Detect which cell encompasses the target text, then output its (X, Y) center coordinate. 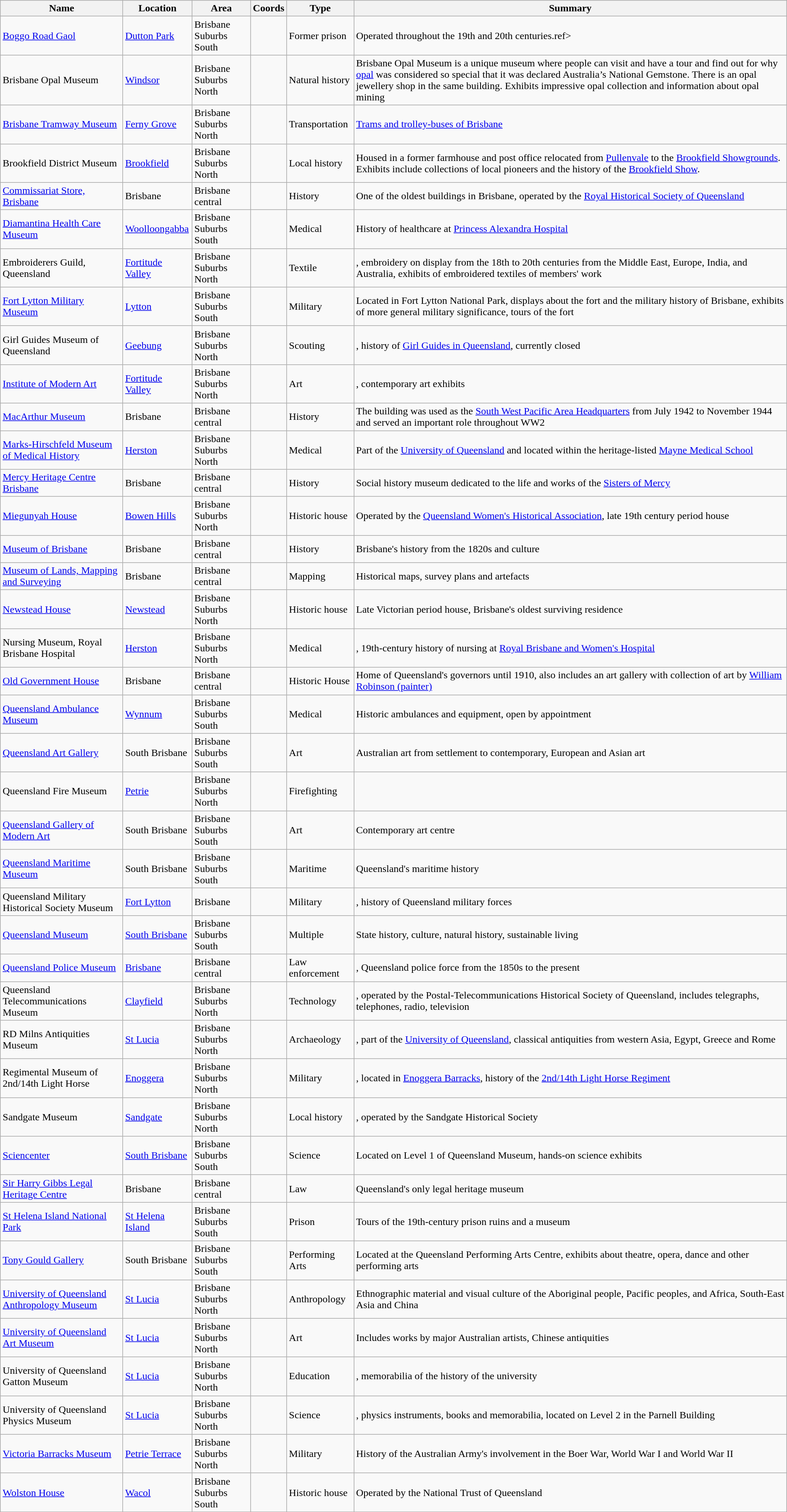
Petrie (157, 791)
Includes works by major Australian artists, Chinese antiquities (570, 1338)
Windsor (157, 80)
Queensland Gallery of Modern Art (61, 830)
Woolloongabba (157, 229)
Social history museum dedicated to the life and works of the Sisters of Mercy (570, 483)
Nursing Museum, Royal Brisbane Hospital (61, 648)
Tony Gould Gallery (61, 1260)
Clayfield (157, 1001)
Museum of Lands, Mapping and Surveying (61, 577)
Brookfield (157, 163)
St Helena Island (157, 1222)
Commissariat Store, Brisbane (61, 196)
University of Queensland Physics Museum (61, 1415)
Former prison (320, 36)
Education (320, 1376)
Queensland Fire Museum (61, 791)
Newstead (157, 609)
Queensland Police Museum (61, 967)
Queensland Maritime Museum (61, 869)
Summary (570, 8)
Location (157, 8)
Geebung (157, 345)
University of Queensland Art Museum (61, 1338)
, history of Girl Guides in Queensland, currently closed (570, 345)
Sir Harry Gibbs Legal Heritage Centre (61, 1188)
Embroiderers Guild, Queensland (61, 268)
Lytton (157, 306)
Miegunyah House (61, 516)
Enoggera (157, 1078)
Queensland's only legal heritage museum (570, 1188)
St Helena Island National Park (61, 1222)
Tours of the 19th-century prison ruins and a museum (570, 1222)
Ferny Grove (157, 124)
The building was used as the South West Pacific Area Headquarters from July 1942 to November 1944 and served an important role throughout WW2 (570, 417)
Australian art from settlement to contemporary, European and Asian art (570, 753)
Multiple (320, 935)
Maritime (320, 869)
Type (320, 8)
Queensland Military Historical Society Museum (61, 902)
Law (320, 1188)
Fort Lytton Military Museum (61, 306)
Regimental Museum of 2nd/14th Light Horse (61, 1078)
Diamantina Health Care Museum (61, 229)
Wolston House (61, 1492)
Queensland Telecommunications Museum (61, 1001)
, operated by the Postal-Telecommunications Historical Society of Queensland, includes telegraphs, telephones, radio, television (570, 1001)
Textile (320, 268)
Late Victorian period house, Brisbane's oldest surviving residence (570, 609)
, part of the University of Queensland, classical antiquities from western Asia, Egypt, Greece and Rome (570, 1040)
RD Milns Antiquities Museum (61, 1040)
Girl Guides Museum of Queensland (61, 345)
Part of the University of Queensland and located within the heritage-listed Mayne Medical School (570, 450)
Marks-Hirschfeld Museum of Medical History (61, 450)
Dutton Park (157, 36)
History of healthcare at Princess Alexandra Hospital (570, 229)
Queensland Ambulance Museum (61, 714)
Technology (320, 1001)
, Queensland police force from the 1850s to the present (570, 967)
Queensland Art Gallery (61, 753)
Performing Arts (320, 1260)
, operated by the Sandgate Historical Society (570, 1117)
Operated by the National Trust of Queensland (570, 1492)
Operated throughout the 19th and 20th centuries.ref> (570, 36)
Brisbane Opal Museum (61, 80)
, contemporary art exhibits (570, 384)
Sandgate Museum (61, 1117)
Brisbane's history from the 1820s and culture (570, 549)
Trams and trolley-buses of Brisbane (570, 124)
, memorabilia of the history of the university (570, 1376)
Coords (269, 8)
Operated by the Queensland Women's Historical Association, late 19th century period house (570, 516)
Brookfield District Museum (61, 163)
Prison (320, 1222)
Area (221, 8)
Ethnographic material and visual culture of the Aboriginal people, Pacific peoples, and Africa, South-East Asia and China (570, 1299)
Historic House (320, 681)
History of the Australian Army's involvement in the Boer War, World War I and World War II (570, 1454)
Natural history (320, 80)
Wacol (157, 1492)
One of the oldest buildings in Brisbane, operated by the Royal Historical Society of Queensland (570, 196)
Mercy Heritage Centre Brisbane (61, 483)
Wynnum (157, 714)
Mapping (320, 577)
University of Queensland Gatton Museum (61, 1376)
Located at the Queensland Performing Arts Centre, exhibits about theatre, opera, dance and other performing arts (570, 1260)
Newstead House (61, 609)
, history of Queensland military forces (570, 902)
Museum of Brisbane (61, 549)
Historical maps, survey plans and artefacts (570, 577)
Queensland's maritime history (570, 869)
Historic ambulances and equipment, open by appointment (570, 714)
Bowen Hills (157, 516)
Scouting (320, 345)
Anthropology (320, 1299)
Petrie Terrace (157, 1454)
Located on Level 1 of Queensland Museum, hands-on science exhibits (570, 1156)
, 19th-century history of nursing at Royal Brisbane and Women's Hospital (570, 648)
Fort Lytton (157, 902)
University of Queensland Anthropology Museum (61, 1299)
Name (61, 8)
Victoria Barracks Museum (61, 1454)
Queensland Museum (61, 935)
Firefighting (320, 791)
Contemporary art centre (570, 830)
Transportation (320, 124)
Sandgate (157, 1117)
Sciencenter (61, 1156)
, located in Enoggera Barracks, history of the 2nd/14th Light Horse Regiment (570, 1078)
Institute of Modern Art (61, 384)
, physics instruments, books and memorabilia, located on Level 2 in the Parnell Building (570, 1415)
Archaeology (320, 1040)
Law enforcement (320, 967)
Home of Queensland's governors until 1910, also includes an art gallery with collection of art by William Robinson (painter) (570, 681)
State history, culture, natural history, sustainable living (570, 935)
MacArthur Museum (61, 417)
Old Government House (61, 681)
Brisbane Tramway Museum (61, 124)
Boggo Road Gaol (61, 36)
